Provide the [x, y] coordinate of the cell's center where the given text is located.  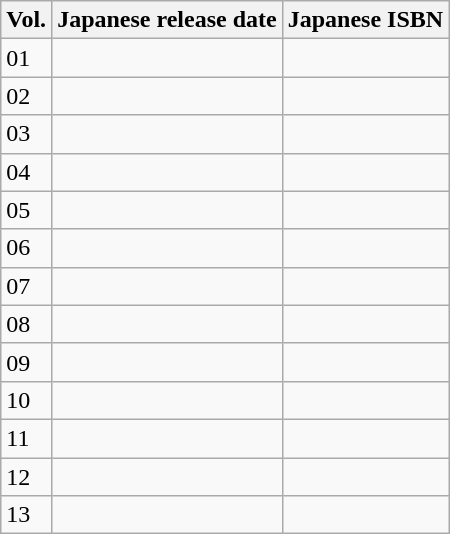
07 [26, 286]
04 [26, 172]
11 [26, 438]
13 [26, 515]
10 [26, 400]
02 [26, 96]
Japanese release date [168, 20]
Japanese ISBN [365, 20]
06 [26, 248]
01 [26, 58]
03 [26, 134]
Vol. [26, 20]
09 [26, 362]
12 [26, 477]
08 [26, 324]
05 [26, 210]
